Scan for the cell matching the given text and deliver its (x, y) coordinate at center. 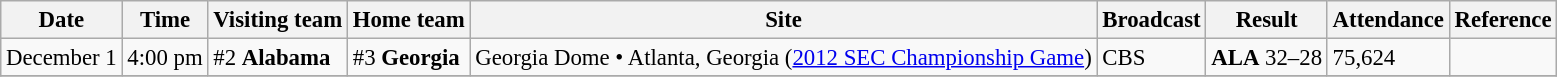
ALA 32–28 (1266, 58)
Date (62, 20)
Result (1266, 20)
#2 Alabama (278, 58)
Broadcast (1152, 20)
Georgia Dome • Atlanta, Georgia (2012 SEC Championship Game) (784, 58)
4:00 pm (165, 58)
Time (165, 20)
December 1 (62, 58)
75,624 (1388, 58)
Reference (1503, 20)
Home team (408, 20)
CBS (1152, 58)
Site (784, 20)
Visiting team (278, 20)
Attendance (1388, 20)
#3 Georgia (408, 58)
